Capture the cell that displays the provided text and extract its (X, Y) central coordinate. 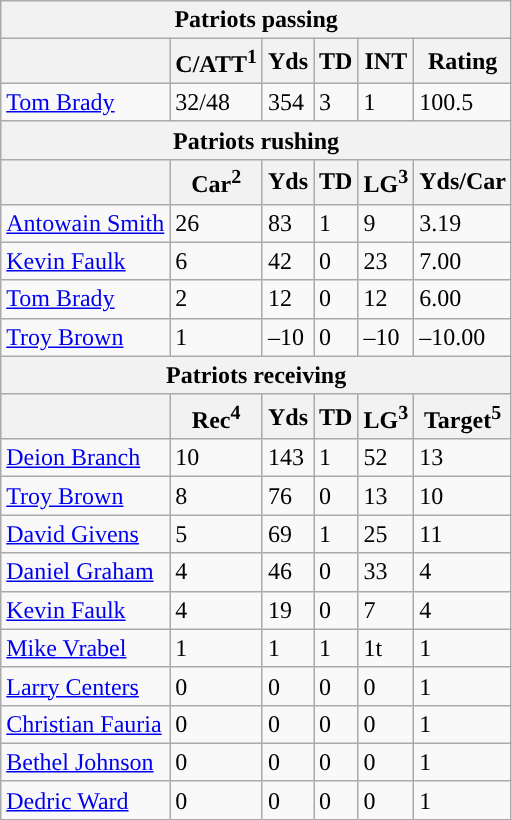
42 (288, 261)
7 (386, 610)
83 (288, 223)
8 (216, 496)
Rating (463, 62)
Rec4 (216, 416)
Christian Fauria (86, 724)
11 (463, 534)
–10.00 (463, 337)
Target5 (463, 416)
Car2 (216, 182)
46 (288, 572)
David Givens (86, 534)
Yds/Car (463, 182)
25 (386, 534)
9 (386, 223)
69 (288, 534)
5 (216, 534)
Patriots rushing (256, 140)
C/ATT1 (216, 62)
52 (386, 458)
6.00 (463, 299)
354 (288, 102)
76 (288, 496)
Mike Vrabel (86, 648)
Deion Branch (86, 458)
Antowain Smith (86, 223)
26 (216, 223)
33 (386, 572)
6 (216, 261)
3.19 (463, 223)
23 (386, 261)
32/48 (216, 102)
Daniel Graham (86, 572)
3 (336, 102)
100.5 (463, 102)
143 (288, 458)
Larry Centers (86, 686)
1t (386, 648)
2 (216, 299)
7.00 (463, 261)
Dedric Ward (86, 800)
Patriots receiving (256, 375)
19 (288, 610)
Patriots passing (256, 20)
Bethel Johnson (86, 762)
INT (386, 62)
